Capture the cell that displays the provided text and extract its [x, y] central coordinate. 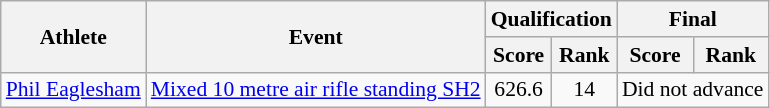
Final [693, 19]
14 [584, 90]
Phil Eaglesham [74, 90]
Athlete [74, 36]
Event [316, 36]
Mixed 10 metre air rifle standing SH2 [316, 90]
626.6 [519, 90]
Qualification [552, 19]
Did not advance [693, 90]
